Scan for the cell matching the given text and deliver its [X, Y] coordinate at center. 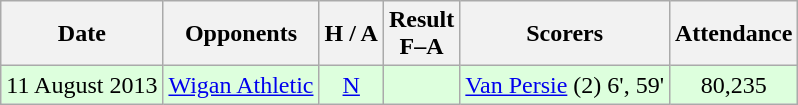
H / A [351, 34]
Scorers [565, 34]
11 August 2013 [82, 85]
Van Persie (2) 6', 59' [565, 85]
ResultF–A [421, 34]
Date [82, 34]
Opponents [241, 34]
N [351, 85]
Wigan Athletic [241, 85]
80,235 [733, 85]
Attendance [733, 34]
